Return (X, Y) of the center of cell containing provided text 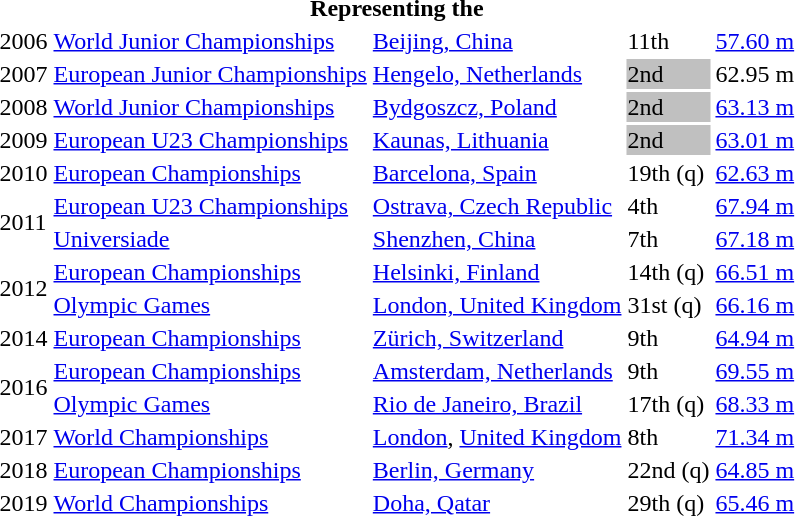
19th (q) (668, 173)
22nd (q) (668, 470)
31st (q) (668, 305)
World Championships (210, 437)
8th (668, 437)
Hengelo, Netherlands (497, 74)
Kaunas, Lithuania (497, 140)
Shenzhen, China (497, 239)
17th (q) (668, 404)
Helsinki, Finland (497, 272)
4th (668, 206)
European Junior Championships (210, 74)
Bydgoszcz, Poland (497, 107)
Ostrava, Czech Republic (497, 206)
11th (668, 41)
Barcelona, Spain (497, 173)
Amsterdam, Netherlands (497, 371)
14th (q) (668, 272)
Universiade (210, 239)
Rio de Janeiro, Brazil (497, 404)
Zürich, Switzerland (497, 338)
7th (668, 239)
Beijing, China (497, 41)
Berlin, Germany (497, 470)
